Output the [X, Y] coordinate of the center of the cell containing the given text.  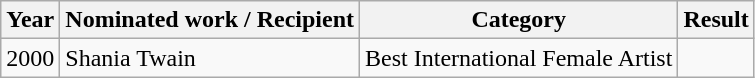
Shania Twain [210, 58]
Best International Female Artist [519, 58]
Nominated work / Recipient [210, 20]
2000 [30, 58]
Category [519, 20]
Result [716, 20]
Year [30, 20]
